Find where the given text appears and provide that cell's center as [x, y] coordinate. 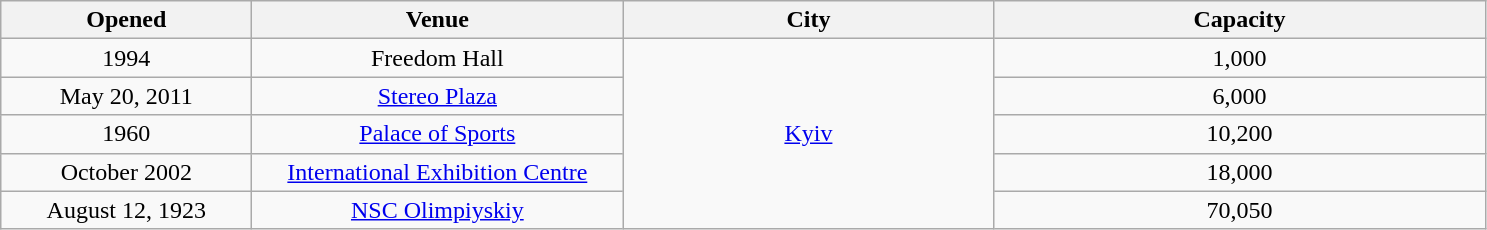
6,000 [1240, 96]
City [808, 20]
Capacity [1240, 20]
Opened [126, 20]
NSC Olimpiyskiy [438, 210]
1,000 [1240, 58]
International Exhibition Centre [438, 172]
18,000 [1240, 172]
Palace of Sports [438, 134]
October 2002 [126, 172]
1960 [126, 134]
Kyiv [808, 134]
1994 [126, 58]
Venue [438, 20]
August 12, 1923 [126, 210]
70,050 [1240, 210]
10,200 [1240, 134]
Stereo Plaza [438, 96]
May 20, 2011 [126, 96]
Freedom Hall [438, 58]
